Scan for the cell matching the given text and deliver its [X, Y] coordinate at center. 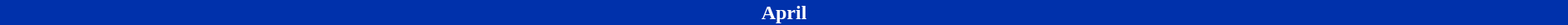
April [784, 12]
